Scan for the cell matching the given text and deliver its (X, Y) coordinate at center. 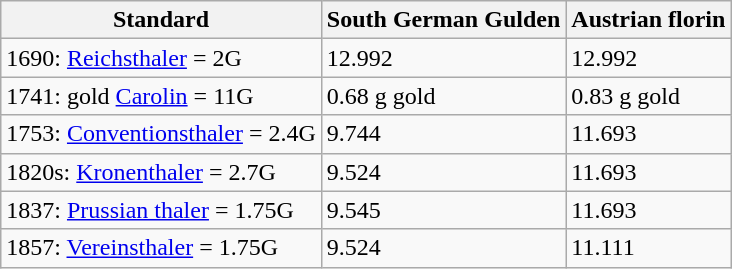
0.68 g gold (443, 96)
Austrian florin (648, 20)
1857: Vereinsthaler = 1.75G (162, 248)
11.111 (648, 248)
1837: Prussian thaler = 1.75G (162, 210)
South German Gulden (443, 20)
9.744 (443, 134)
1753: Conventionsthaler = 2.4G (162, 134)
1820s: Kronenthaler = 2.7G (162, 172)
9.545 (443, 210)
1741: gold Carolin = 11G (162, 96)
1690: Reichsthaler = 2G (162, 58)
0.83 g gold (648, 96)
Standard (162, 20)
